For the text-containing cell, return its midpoint in [X, Y] coordinate format. 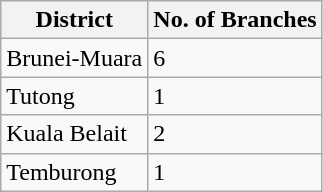
District [74, 20]
2 [235, 134]
Kuala Belait [74, 134]
6 [235, 58]
No. of Branches [235, 20]
Temburong [74, 172]
Brunei-Muara [74, 58]
Tutong [74, 96]
